Output the (X, Y) coordinate of the center of the cell containing the given text.  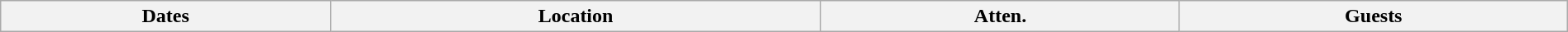
Dates (165, 16)
Location (576, 16)
Atten. (1001, 16)
Guests (1373, 16)
